Provide the (x, y) coordinate of the cell's center where the given text is located.  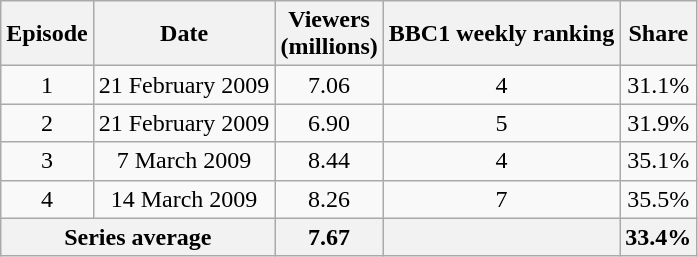
14 March 2009 (184, 199)
3 (47, 161)
6.90 (329, 123)
7.67 (329, 237)
33.4% (658, 237)
Viewers(millions) (329, 34)
Share (658, 34)
35.5% (658, 199)
7 (501, 199)
7 March 2009 (184, 161)
5 (501, 123)
BBC1 weekly ranking (501, 34)
31.9% (658, 123)
8.44 (329, 161)
8.26 (329, 199)
31.1% (658, 85)
35.1% (658, 161)
Episode (47, 34)
Date (184, 34)
Series average (138, 237)
7.06 (329, 85)
1 (47, 85)
2 (47, 123)
